Find where the given text appears and provide that cell's center as (X, Y) coordinate. 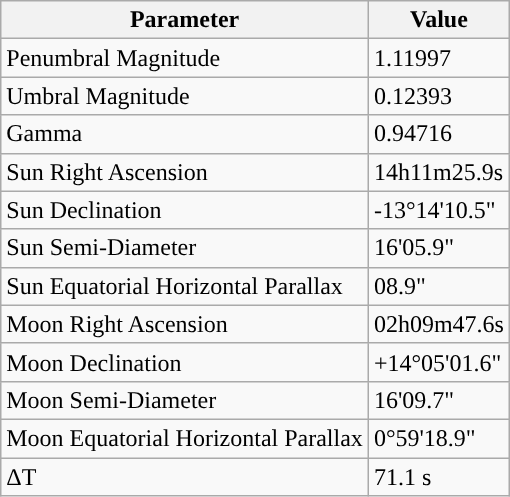
16'05.9" (438, 248)
-13°14'10.5" (438, 210)
71.1 s (438, 477)
14h11m25.9s (438, 172)
ΔT (185, 477)
1.11997 (438, 58)
02h09m47.6s (438, 324)
Moon Right Ascension (185, 324)
Sun Right Ascension (185, 172)
0.94716 (438, 134)
0°59'18.9" (438, 438)
Moon Semi-Diameter (185, 400)
Penumbral Magnitude (185, 58)
Umbral Magnitude (185, 96)
Parameter (185, 20)
Sun Declination (185, 210)
08.9" (438, 286)
Value (438, 20)
Sun Semi-Diameter (185, 248)
0.12393 (438, 96)
Moon Declination (185, 362)
Gamma (185, 134)
+14°05'01.6" (438, 362)
Sun Equatorial Horizontal Parallax (185, 286)
16'09.7" (438, 400)
Moon Equatorial Horizontal Parallax (185, 438)
